Capture the cell that displays the provided text and extract its (x, y) central coordinate. 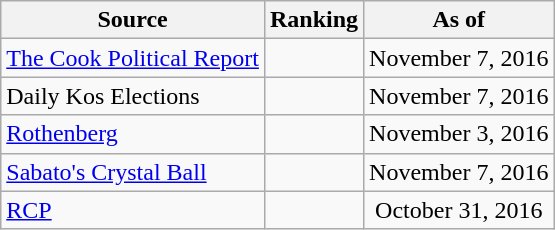
Ranking (314, 20)
As of (459, 20)
Rothenberg (133, 134)
The Cook Political Report (133, 58)
November 3, 2016 (459, 134)
October 31, 2016 (459, 210)
Daily Kos Elections (133, 96)
RCP (133, 210)
Sabato's Crystal Ball (133, 172)
Source (133, 20)
